Capture the cell that displays the provided text and extract its (X, Y) central coordinate. 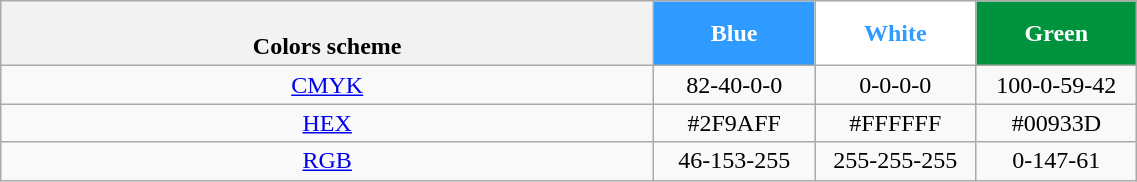
#2F9AFF (734, 123)
255-255-255 (896, 161)
100-0-59-42 (1056, 85)
RGB (328, 161)
Blue (734, 34)
#FFFFFF (896, 123)
#00933D (1056, 123)
CMYK (328, 85)
0-147-61 (1056, 161)
HEX (328, 123)
White (896, 34)
Colors scheme (328, 34)
46-153-255 (734, 161)
0-0-0-0 (896, 85)
82-40-0-0 (734, 85)
Green (1056, 34)
